Search for the cell housing the specified text and yield its (x, y) center coordinate. 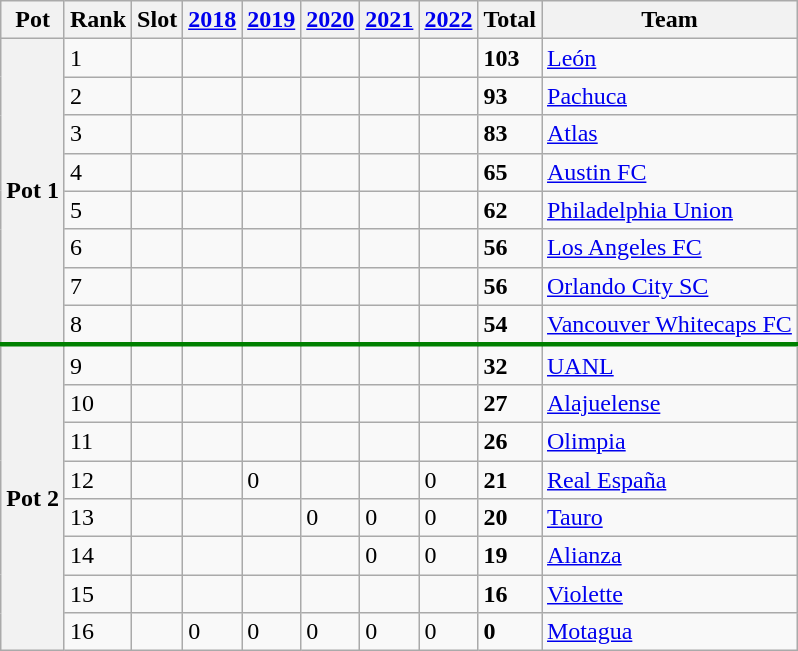
83 (510, 134)
13 (98, 518)
Alajuelense (670, 403)
Olimpia (670, 441)
Real España (670, 479)
Violette (670, 594)
32 (510, 365)
Pot 2 (33, 498)
UANL (670, 365)
2018 (212, 20)
15 (98, 594)
2019 (272, 20)
54 (510, 325)
Pot (33, 20)
Slot (158, 20)
Philadelphia Union (670, 210)
Pot 1 (33, 192)
Total (510, 20)
14 (98, 556)
103 (510, 58)
20 (510, 518)
27 (510, 403)
Rank (98, 20)
León (670, 58)
8 (98, 325)
2022 (448, 20)
9 (98, 365)
2020 (330, 20)
Pachuca (670, 96)
12 (98, 479)
5 (98, 210)
65 (510, 172)
Vancouver Whitecaps FC (670, 325)
Atlas (670, 134)
Motagua (670, 632)
Tauro (670, 518)
19 (510, 556)
7 (98, 286)
Los Angeles FC (670, 248)
3 (98, 134)
Orlando City SC (670, 286)
6 (98, 248)
11 (98, 441)
26 (510, 441)
62 (510, 210)
1 (98, 58)
93 (510, 96)
2 (98, 96)
10 (98, 403)
Team (670, 20)
4 (98, 172)
Alianza (670, 556)
Austin FC (670, 172)
21 (510, 479)
2021 (390, 20)
